Return the (x, y) coordinate for the center point of the cell that contains the specified text.  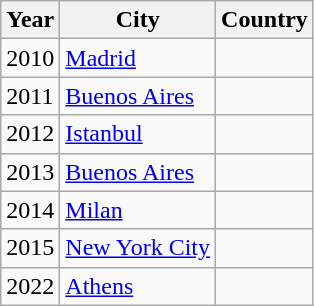
New York City (138, 248)
Country (265, 20)
Milan (138, 210)
2014 (30, 210)
Madrid (138, 58)
2022 (30, 286)
2013 (30, 172)
2012 (30, 134)
Istanbul (138, 134)
2011 (30, 96)
2010 (30, 58)
City (138, 20)
2015 (30, 248)
Athens (138, 286)
Year (30, 20)
